Locate the cell with the specified text and output its (x, y) center coordinate. 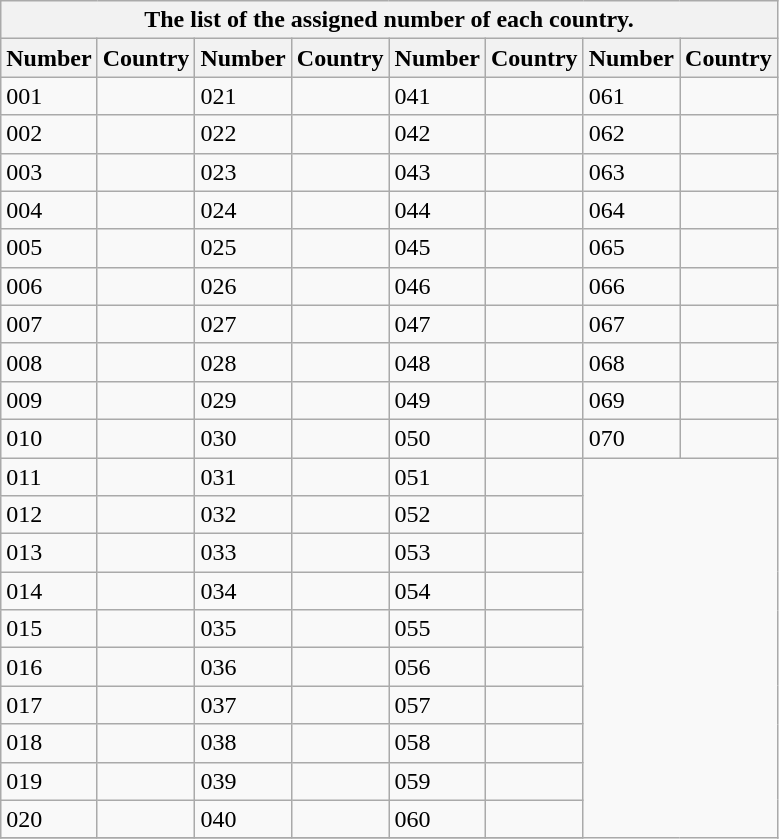
016 (49, 667)
028 (243, 362)
006 (49, 286)
065 (631, 248)
023 (243, 172)
043 (437, 172)
024 (243, 210)
056 (437, 667)
030 (243, 438)
051 (437, 477)
036 (243, 667)
003 (49, 172)
068 (631, 362)
060 (437, 819)
064 (631, 210)
059 (437, 781)
020 (49, 819)
066 (631, 286)
015 (49, 629)
044 (437, 210)
013 (49, 553)
054 (437, 591)
022 (243, 134)
055 (437, 629)
069 (631, 400)
026 (243, 286)
037 (243, 705)
062 (631, 134)
004 (49, 210)
045 (437, 248)
014 (49, 591)
038 (243, 743)
050 (437, 438)
042 (437, 134)
033 (243, 553)
040 (243, 819)
012 (49, 515)
010 (49, 438)
067 (631, 324)
041 (437, 96)
052 (437, 515)
048 (437, 362)
025 (243, 248)
049 (437, 400)
008 (49, 362)
061 (631, 96)
063 (631, 172)
The list of the assigned number of each country. (390, 20)
019 (49, 781)
032 (243, 515)
046 (437, 286)
009 (49, 400)
007 (49, 324)
039 (243, 781)
017 (49, 705)
027 (243, 324)
021 (243, 96)
031 (243, 477)
057 (437, 705)
070 (631, 438)
058 (437, 743)
002 (49, 134)
034 (243, 591)
018 (49, 743)
001 (49, 96)
047 (437, 324)
029 (243, 400)
005 (49, 248)
053 (437, 553)
035 (243, 629)
011 (49, 477)
